Find where the given text appears and provide that cell's center as [X, Y] coordinate. 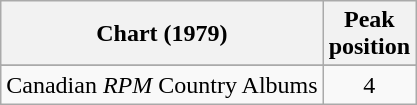
Peakposition [369, 34]
Chart (1979) [162, 34]
Canadian RPM Country Albums [162, 85]
4 [369, 85]
